Scan for the cell matching the given text and deliver its (X, Y) coordinate at center. 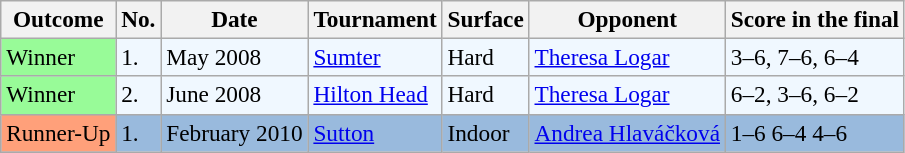
February 2010 (234, 133)
Runner-Up (58, 133)
Sutton (375, 133)
Surface (486, 19)
Indoor (486, 133)
2. (138, 95)
Outcome (58, 19)
May 2008 (234, 57)
6–2, 3–6, 6–2 (814, 95)
Tournament (375, 19)
Score in the final (814, 19)
Date (234, 19)
Andrea Hlaváčková (627, 133)
Opponent (627, 19)
Hilton Head (375, 95)
3–6, 7–6, 6–4 (814, 57)
No. (138, 19)
June 2008 (234, 95)
Sumter (375, 57)
1–6 6–4 4–6 (814, 133)
